Return [x, y] of the center of cell containing provided text 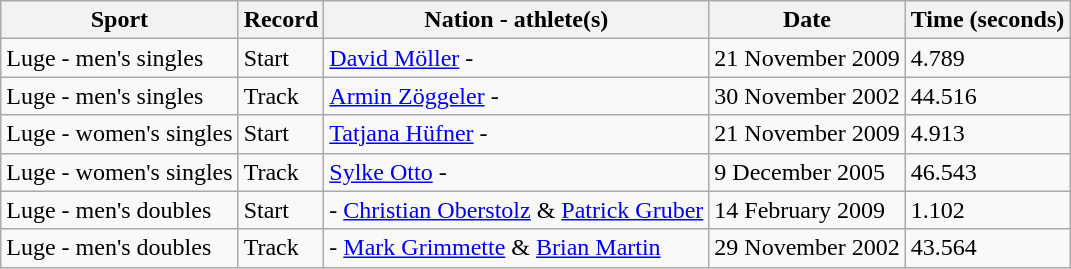
1.102 [988, 210]
- Mark Grimmette & Brian Martin [516, 248]
4.789 [988, 58]
Date [807, 20]
43.564 [988, 248]
Time (seconds) [988, 20]
David Möller - [516, 58]
Sylke Otto - [516, 172]
Tatjana Hüfner - [516, 134]
Armin Zöggeler - [516, 96]
4.913 [988, 134]
Record [281, 20]
29 November 2002 [807, 248]
14 February 2009 [807, 210]
44.516 [988, 96]
- Christian Oberstolz & Patrick Gruber [516, 210]
46.543 [988, 172]
Sport [120, 20]
9 December 2005 [807, 172]
Nation - athlete(s) [516, 20]
30 November 2002 [807, 96]
